For the text-containing cell, return its midpoint in (X, Y) coordinate format. 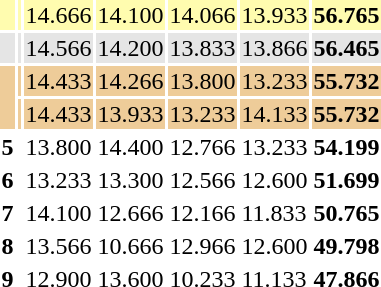
13.566 (58, 246)
13.300 (130, 180)
12.966 (202, 246)
12.766 (202, 147)
13.833 (202, 48)
14.200 (130, 48)
51.699 (346, 180)
12.566 (202, 180)
56.465 (346, 48)
56.765 (346, 15)
5 (8, 147)
14.400 (130, 147)
12.166 (202, 213)
14.133 (274, 114)
54.199 (346, 147)
13.866 (274, 48)
14.266 (130, 81)
50.765 (346, 213)
6 (8, 180)
14.066 (202, 15)
8 (8, 246)
49.798 (346, 246)
14.566 (58, 48)
7 (8, 213)
11.833 (274, 213)
10.666 (130, 246)
14.666 (58, 15)
12.666 (130, 213)
